Identify which cell holds the provided text, then report its (x, y) central coordinate. 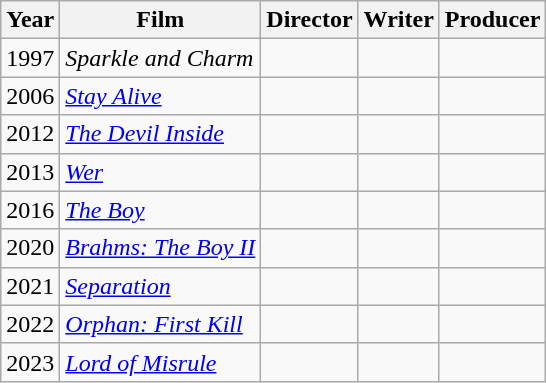
1997 (30, 58)
Brahms: The Boy II (160, 248)
The Boy (160, 210)
Separation (160, 286)
The Devil Inside (160, 134)
2021 (30, 286)
Wer (160, 172)
2012 (30, 134)
2016 (30, 210)
Sparkle and Charm (160, 58)
2013 (30, 172)
Director (310, 20)
2006 (30, 96)
Lord of Misrule (160, 362)
Producer (492, 20)
2023 (30, 362)
2022 (30, 324)
Stay Alive (160, 96)
2020 (30, 248)
Year (30, 20)
Orphan: First Kill (160, 324)
Film (160, 20)
Writer (398, 20)
